Scan for the cell matching the given text and deliver its [x, y] coordinate at center. 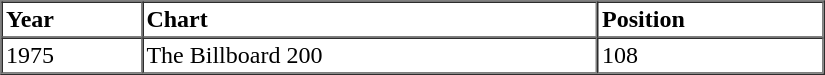
1975 [72, 56]
Position [711, 20]
The Billboard 200 [370, 56]
Chart [370, 20]
108 [711, 56]
Year [72, 20]
